Output the (x, y) coordinate of the center of the cell containing the given text.  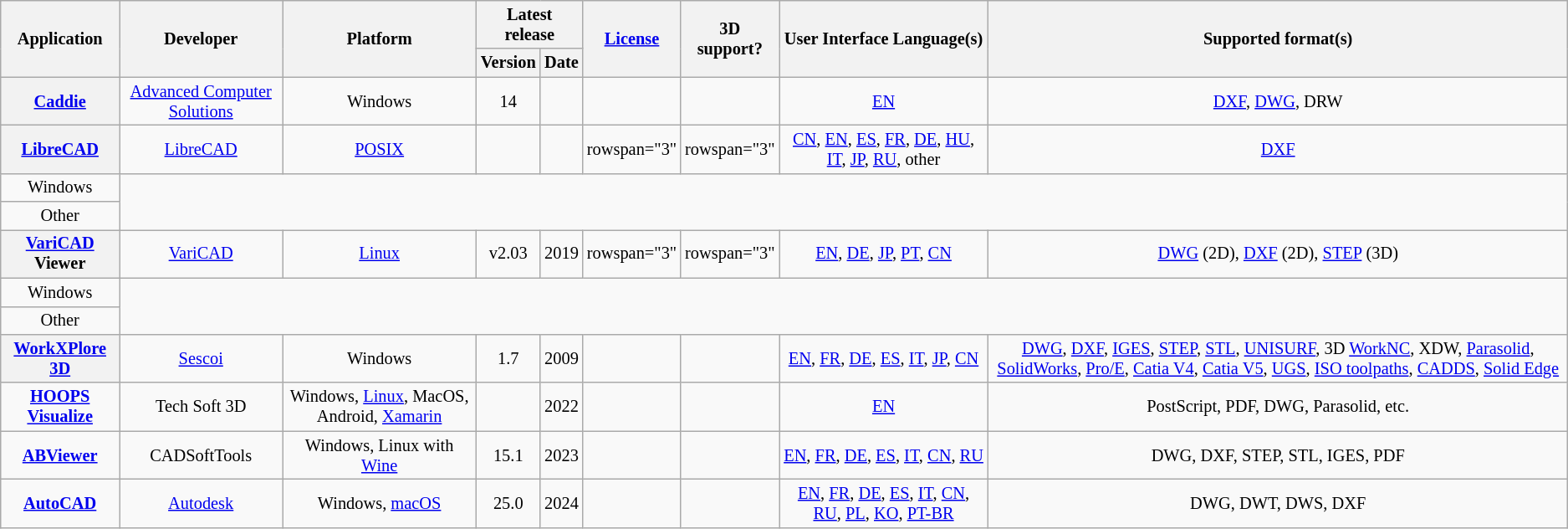
Tech Soft 3D (201, 407)
AutoCAD (60, 503)
Developer (201, 39)
v2.03 (508, 254)
Sescoi (201, 358)
POSIX (380, 149)
HOOPS Visualize (60, 407)
1.7 (508, 358)
15.1 (508, 455)
Platform (380, 39)
User Interface Language(s) (884, 39)
Windows, macOS (380, 503)
DWG, DXF, IGES, STEP, STL, UNISURF, 3D WorkNC, XDW, Parasolid, SolidWorks, Pro/E, Catia V4, Catia V5, UGS, ISO toolpaths, CADDS, Solid Edge (1278, 358)
2009 (562, 358)
Autodesk (201, 503)
CN, EN, ES, FR, DE, HU, IT, JP, RU, other (884, 149)
DWG, DXF, STEP, STL, IGES, PDF (1278, 455)
WorkXPlore 3D (60, 358)
DXF (1278, 149)
Linux (380, 254)
CADSoftTools (201, 455)
EN, FR, DE, ES, IT, CN, RU, PL, KO, PT-BR (884, 503)
ABViewer (60, 455)
Application (60, 39)
License (632, 39)
Windows, Linux with Wine (380, 455)
DXF, DWG, DRW (1278, 101)
Advanced Computer Solutions (201, 101)
DWG, DWT, DWS, DXF (1278, 503)
Version (508, 63)
VariCAD (201, 254)
2022 (562, 407)
14 (508, 101)
2019 (562, 254)
VariCAD Viewer (60, 254)
2023 (562, 455)
Latest release (530, 24)
Windows, Linux, MacOS, Android, Xamarin (380, 407)
Date (562, 63)
DWG (2D), DXF (2D), STEP (3D) (1278, 254)
PostScript, PDF, DWG, Parasolid, etc. (1278, 407)
EN, FR, DE, ES, IT, JP, CN (884, 358)
EN, FR, DE, ES, IT, CN, RU (884, 455)
2024 (562, 503)
EN, DE, JP, PT, CN (884, 254)
Supported format(s) (1278, 39)
3D support? (729, 39)
Caddie (60, 101)
25.0 (508, 503)
